Capture the cell that displays the provided text and extract its [x, y] central coordinate. 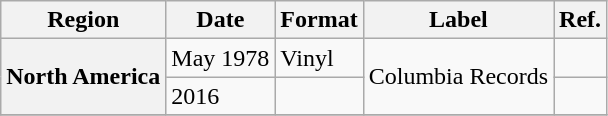
Ref. [580, 20]
May 1978 [220, 58]
North America [84, 77]
Format [319, 20]
Label [458, 20]
2016 [220, 96]
Date [220, 20]
Vinyl [319, 58]
Region [84, 20]
Columbia Records [458, 77]
